Return (x, y) of the center of cell containing provided text 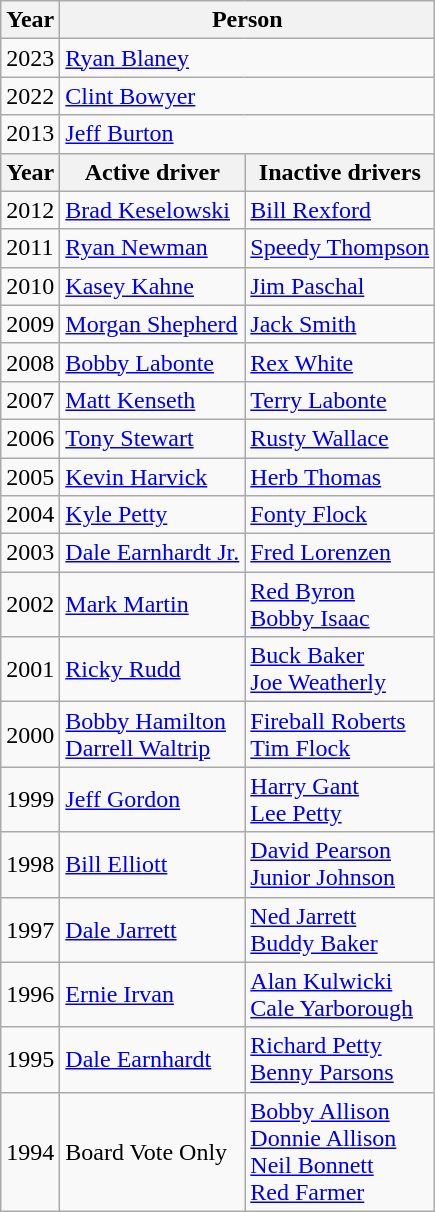
2010 (30, 286)
Inactive drivers (340, 172)
Dale Earnhardt (152, 1060)
2012 (30, 210)
2023 (30, 58)
2003 (30, 553)
Active driver (152, 172)
Kevin Harvick (152, 477)
2001 (30, 670)
2004 (30, 515)
Kasey Kahne (152, 286)
Fireball RobertsTim Flock (340, 734)
Clint Bowyer (248, 96)
Fonty Flock (340, 515)
Tony Stewart (152, 438)
1997 (30, 930)
Board Vote Only (152, 1152)
Terry Labonte (340, 400)
2002 (30, 604)
2007 (30, 400)
Bill Elliott (152, 864)
Bobby AllisonDonnie AllisonNeil BonnettRed Farmer (340, 1152)
Red ByronBobby Isaac (340, 604)
Herb Thomas (340, 477)
David PearsonJunior Johnson (340, 864)
Buck BakerJoe Weatherly (340, 670)
Ned JarrettBuddy Baker (340, 930)
Dale Jarrett (152, 930)
Harry GantLee Petty (340, 800)
1999 (30, 800)
Jeff Gordon (152, 800)
Kyle Petty (152, 515)
2006 (30, 438)
2013 (30, 134)
Rusty Wallace (340, 438)
Jeff Burton (248, 134)
Matt Kenseth (152, 400)
Rex White (340, 362)
Person (248, 20)
Bill Rexford (340, 210)
Bobby HamiltonDarrell Waltrip (152, 734)
Jim Paschal (340, 286)
Brad Keselowski (152, 210)
Ryan Newman (152, 248)
Morgan Shepherd (152, 324)
Fred Lorenzen (340, 553)
2000 (30, 734)
1998 (30, 864)
2009 (30, 324)
Alan KulwickiCale Yarborough (340, 994)
2005 (30, 477)
2008 (30, 362)
1995 (30, 1060)
Ernie Irvan (152, 994)
Dale Earnhardt Jr. (152, 553)
Richard PettyBenny Parsons (340, 1060)
Jack Smith (340, 324)
Mark Martin (152, 604)
2011 (30, 248)
Ricky Rudd (152, 670)
Speedy Thompson (340, 248)
1994 (30, 1152)
Ryan Blaney (248, 58)
1996 (30, 994)
2022 (30, 96)
Bobby Labonte (152, 362)
